For the text-containing cell, return its midpoint in (X, Y) coordinate format. 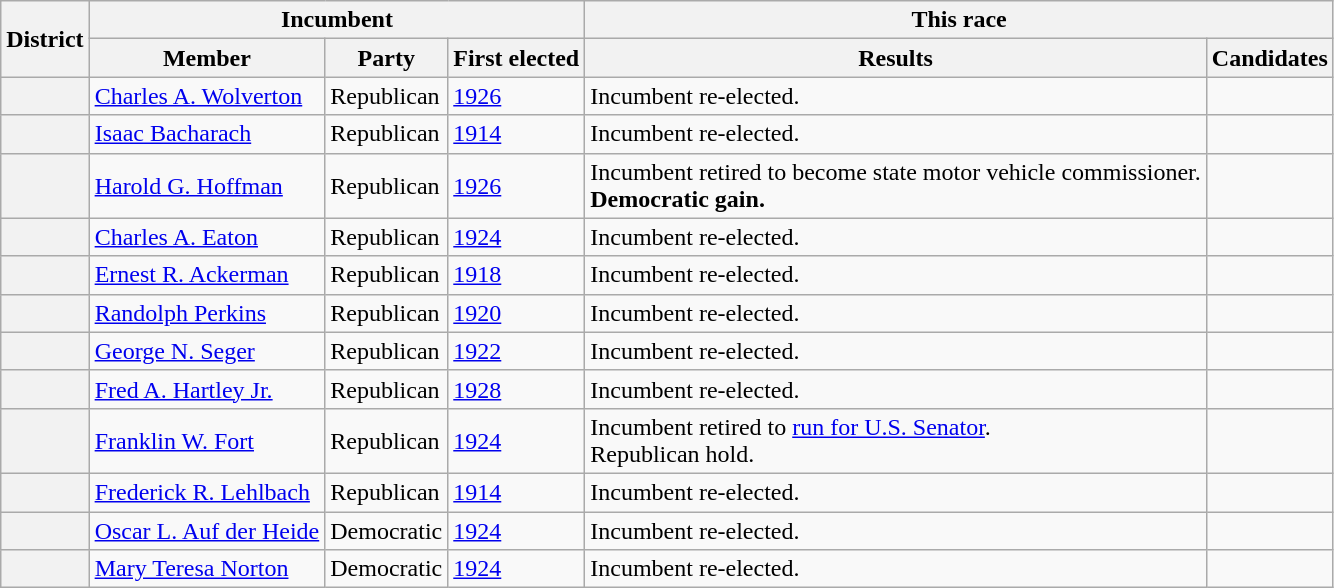
Incumbent retired to run for U.S. Senator.Republican hold. (896, 440)
Ernest R. Ackerman (207, 275)
Fred A. Hartley Jr. (207, 389)
1920 (516, 313)
1928 (516, 389)
Charles A. Eaton (207, 237)
First elected (516, 58)
Charles A. Wolverton (207, 96)
Party (386, 58)
Mary Teresa Norton (207, 569)
This race (960, 20)
Results (896, 58)
Randolph Perkins (207, 313)
Isaac Bacharach (207, 134)
1918 (516, 275)
Candidates (1270, 58)
Incumbent (337, 20)
District (45, 39)
Franklin W. Fort (207, 440)
1922 (516, 351)
Incumbent retired to become state motor vehicle commissioner.Democratic gain. (896, 186)
George N. Seger (207, 351)
Harold G. Hoffman (207, 186)
Frederick R. Lehlbach (207, 492)
Oscar L. Auf der Heide (207, 531)
Member (207, 58)
